Locate the cell with the specified text and output its [X, Y] center coordinate. 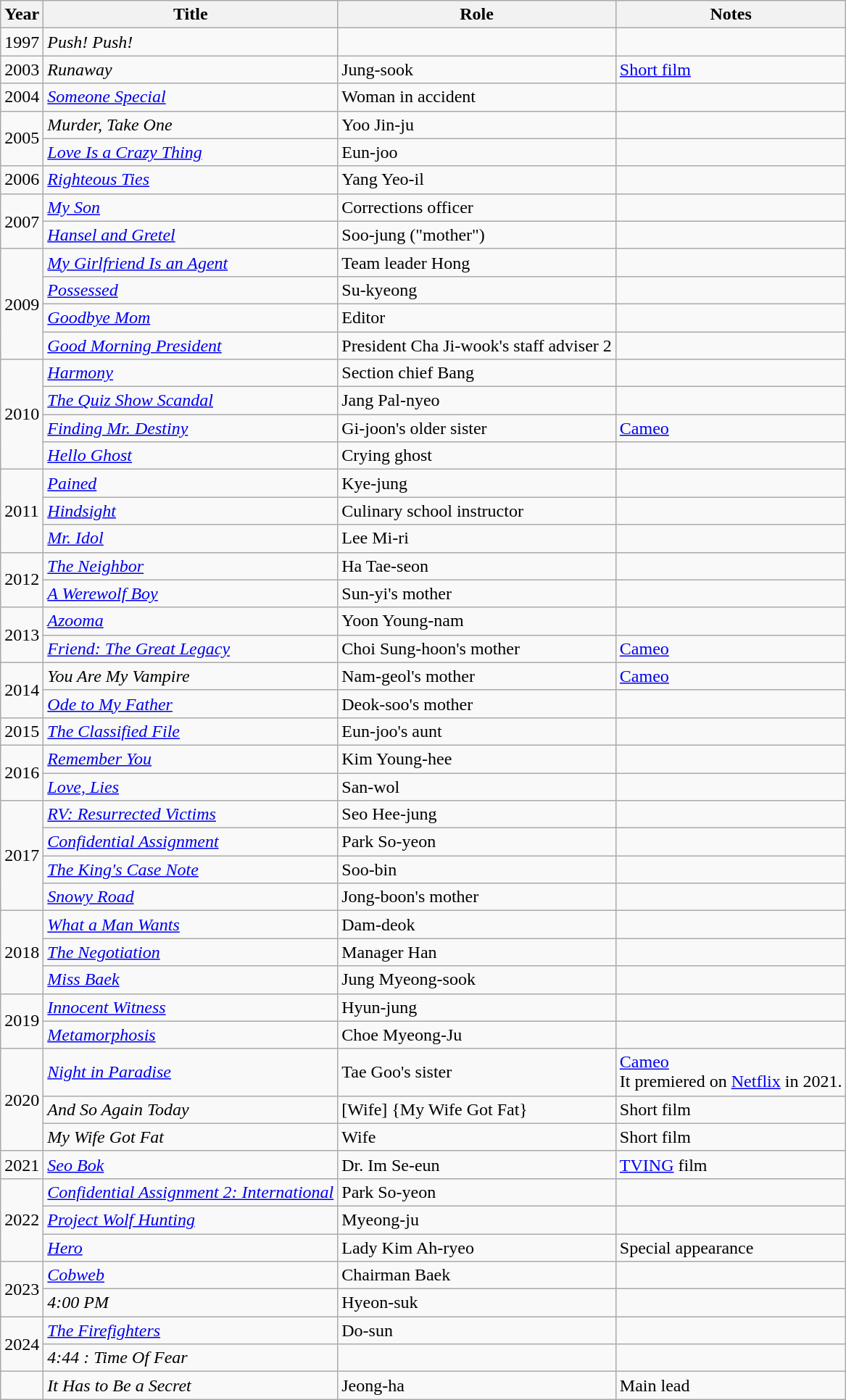
4:00 PM [191, 1303]
Remember You [191, 759]
The Negotiation [191, 952]
Cameo It premiered on Netflix in 2021. [731, 1072]
Mr. Idol [191, 538]
Choe Myeong-Ju [477, 1035]
RV: Resurrected Victims [191, 814]
2013 [22, 635]
Hansel and Gretel [191, 235]
You Are My Vampire [191, 676]
Culinary school instructor [477, 511]
Lee Mi-ri [477, 538]
President Cha Ji-wook's staff adviser 2 [477, 346]
And So Again Today [191, 1109]
Dam-deok [477, 925]
2004 [22, 97]
Special appearance [731, 1247]
Chairman Baek [477, 1275]
2010 [22, 414]
2017 [22, 856]
Soo-bin [477, 870]
Ode to My Father [191, 704]
Confidential Assignment 2: International [191, 1192]
Section chief Bang [477, 373]
Hindsight [191, 511]
1997 [22, 42]
Dr. Im Se-eun [477, 1164]
Crying ghost [477, 456]
Harmony [191, 373]
The Neighbor [191, 566]
Kye-jung [477, 483]
The King's Case Note [191, 870]
2019 [22, 1021]
2021 [22, 1164]
Cobweb [191, 1275]
Runaway [191, 70]
Good Morning President [191, 346]
Jung Myeong-sook [477, 980]
The Classified File [191, 731]
2022 [22, 1220]
A Werewolf Boy [191, 593]
My Wife Got Fat [191, 1137]
TVING film [731, 1164]
Finding Mr. Destiny [191, 428]
Eun-joo's aunt [477, 731]
Tae Goo's sister [477, 1072]
Snowy Road [191, 897]
Pained [191, 483]
Yoo Jin-ju [477, 125]
Sun-yi's mother [477, 593]
Azooma [191, 621]
Lady Kim Ah-ryeo [477, 1247]
Gi-joon's older sister [477, 428]
2005 [22, 138]
2014 [22, 690]
Love, Lies [191, 786]
Jang Pal-nyeo [477, 401]
It Has to Be a Secret [191, 1386]
My Girlfriend Is an Agent [191, 262]
Role [477, 14]
Title [191, 14]
2007 [22, 221]
Manager Han [477, 952]
2024 [22, 1344]
Righteous Ties [191, 180]
Confidential Assignment [191, 842]
Notes [731, 14]
Hello Ghost [191, 456]
Yoon Young-nam [477, 621]
[Wife] {My Wife Got Fat} [477, 1109]
Deok-soo's mother [477, 704]
Wife [477, 1137]
4:44 : Time Of Fear [191, 1358]
Su-kyeong [477, 290]
2009 [22, 304]
Choi Sung-hoon's mother [477, 649]
My Son [191, 207]
Night in Paradise [191, 1072]
What a Man Wants [191, 925]
Year [22, 14]
Hero [191, 1247]
The Firefighters [191, 1330]
Eun-joo [477, 152]
San-wol [477, 786]
Love Is a Crazy Thing [191, 152]
Myeong-ju [477, 1220]
Yang Yeo-il [477, 180]
Nam-geol's mother [477, 676]
Soo-jung ("mother") [477, 235]
Seo Bok [191, 1164]
2020 [22, 1100]
Murder, Take One [191, 125]
Metamorphosis [191, 1035]
Ha Tae-seon [477, 566]
2012 [22, 580]
2011 [22, 511]
Hyeon-suk [477, 1303]
Push! Push! [191, 42]
2003 [22, 70]
Editor [477, 317]
Team leader Hong [477, 262]
2018 [22, 952]
Corrections officer [477, 207]
Kim Young-hee [477, 759]
2016 [22, 772]
2015 [22, 731]
The Quiz Show Scandal [191, 401]
Main lead [731, 1386]
Possessed [191, 290]
2006 [22, 180]
2023 [22, 1289]
Do-sun [477, 1330]
Jeong-ha [477, 1386]
Innocent Witness [191, 1007]
Friend: The Great Legacy [191, 649]
Someone Special [191, 97]
Project Wolf Hunting [191, 1220]
Goodbye Mom [191, 317]
Jong-boon's mother [477, 897]
Seo Hee-jung [477, 814]
Miss Baek [191, 980]
Hyun-jung [477, 1007]
Woman in accident [477, 97]
Jung-sook [477, 70]
